Extract the [X, Y] coordinate from the center of the cell holding the provided text.  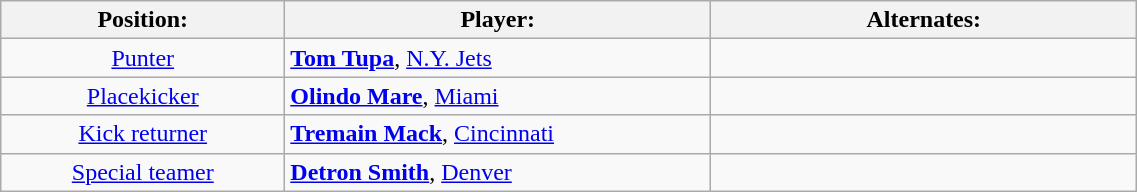
Position: [143, 20]
Olindo Mare, Miami [498, 96]
Alternates: [924, 20]
Punter [143, 58]
Special teamer [143, 172]
Tom Tupa, N.Y. Jets [498, 58]
Kick returner [143, 134]
Placekicker [143, 96]
Player: [498, 20]
Detron Smith, Denver [498, 172]
Tremain Mack, Cincinnati [498, 134]
